For the text-containing cell, return its midpoint in (x, y) coordinate format. 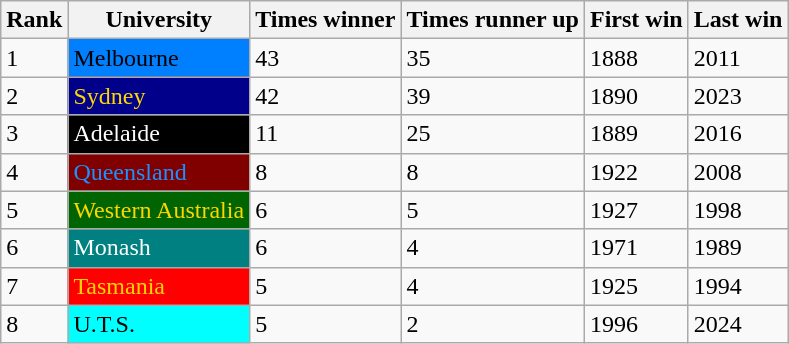
Times winner (326, 20)
1922 (636, 172)
Times runner up (493, 20)
1927 (636, 210)
Rank (34, 20)
2024 (738, 324)
U.T.S. (159, 324)
25 (493, 134)
1998 (738, 210)
Adelaide (159, 134)
Last win (738, 20)
1989 (738, 248)
2011 (738, 58)
Queensland (159, 172)
3 (34, 134)
1996 (636, 324)
1889 (636, 134)
1888 (636, 58)
2016 (738, 134)
First win (636, 20)
43 (326, 58)
1994 (738, 286)
Western Australia (159, 210)
University (159, 20)
Tasmania (159, 286)
Sydney (159, 96)
2023 (738, 96)
2008 (738, 172)
1890 (636, 96)
42 (326, 96)
1925 (636, 286)
1971 (636, 248)
39 (493, 96)
Monash (159, 248)
7 (34, 286)
35 (493, 58)
Melbourne (159, 58)
1 (34, 58)
11 (326, 134)
